Identify which cell holds the provided text, then report its [x, y] central coordinate. 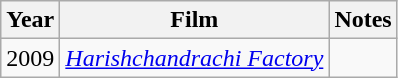
Year [30, 20]
2009 [30, 58]
Harishchandrachi Factory [194, 58]
Film [194, 20]
Notes [363, 20]
